Extract the [X, Y] coordinate from the center of the cell holding the provided text.  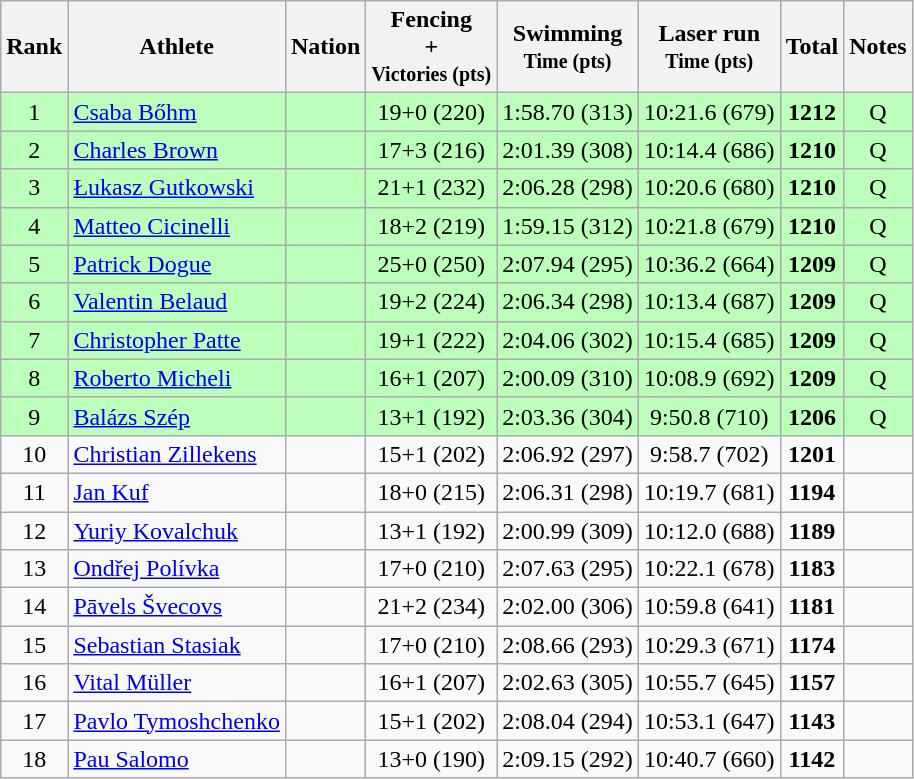
16 [34, 683]
3 [34, 188]
2:07.63 (295) [568, 569]
Rank [34, 47]
13 [34, 569]
Christopher Patte [177, 340]
10:15.4 (685) [709, 340]
Pau Salomo [177, 759]
Notes [878, 47]
Balázs Szép [177, 416]
10:55.7 (645) [709, 683]
Ondřej Polívka [177, 569]
Łukasz Gutkowski [177, 188]
Roberto Micheli [177, 378]
2:03.36 (304) [568, 416]
9 [34, 416]
14 [34, 607]
1206 [812, 416]
1143 [812, 721]
2:08.04 (294) [568, 721]
10:59.8 (641) [709, 607]
6 [34, 302]
1194 [812, 492]
1157 [812, 683]
1:58.70 (313) [568, 112]
Pāvels Švecovs [177, 607]
17+3 (216) [432, 150]
9:50.8 (710) [709, 416]
18+0 (215) [432, 492]
1174 [812, 645]
Total [812, 47]
2:00.99 (309) [568, 531]
Fencing+Victories (pts) [432, 47]
9:58.7 (702) [709, 454]
2:00.09 (310) [568, 378]
2 [34, 150]
10:36.2 (664) [709, 264]
10:40.7 (660) [709, 759]
SwimmingTime (pts) [568, 47]
11 [34, 492]
13+0 (190) [432, 759]
Christian Zillekens [177, 454]
10:13.4 (687) [709, 302]
2:09.15 (292) [568, 759]
7 [34, 340]
Pavlo Tymoshchenko [177, 721]
2:07.94 (295) [568, 264]
2:02.00 (306) [568, 607]
Charles Brown [177, 150]
1:59.15 (312) [568, 226]
1183 [812, 569]
8 [34, 378]
1201 [812, 454]
25+0 (250) [432, 264]
2:06.28 (298) [568, 188]
15 [34, 645]
1 [34, 112]
10:21.6 (679) [709, 112]
2:06.31 (298) [568, 492]
Athlete [177, 47]
19+1 (222) [432, 340]
Valentin Belaud [177, 302]
1212 [812, 112]
10:19.7 (681) [709, 492]
5 [34, 264]
12 [34, 531]
10:08.9 (692) [709, 378]
19+2 (224) [432, 302]
Nation [325, 47]
10 [34, 454]
1142 [812, 759]
Csaba Bőhm [177, 112]
2:08.66 (293) [568, 645]
1181 [812, 607]
4 [34, 226]
10:14.4 (686) [709, 150]
Yuriy Kovalchuk [177, 531]
21+2 (234) [432, 607]
Laser runTime (pts) [709, 47]
2:04.06 (302) [568, 340]
10:29.3 (671) [709, 645]
2:01.39 (308) [568, 150]
1189 [812, 531]
2:02.63 (305) [568, 683]
21+1 (232) [432, 188]
Matteo Cicinelli [177, 226]
10:12.0 (688) [709, 531]
2:06.34 (298) [568, 302]
18+2 (219) [432, 226]
17 [34, 721]
2:06.92 (297) [568, 454]
Patrick Dogue [177, 264]
Sebastian Stasiak [177, 645]
10:22.1 (678) [709, 569]
Jan Kuf [177, 492]
Vital Müller [177, 683]
10:20.6 (680) [709, 188]
10:53.1 (647) [709, 721]
19+0 (220) [432, 112]
18 [34, 759]
10:21.8 (679) [709, 226]
